Find where the given text appears and provide that cell's center as [x, y] coordinate. 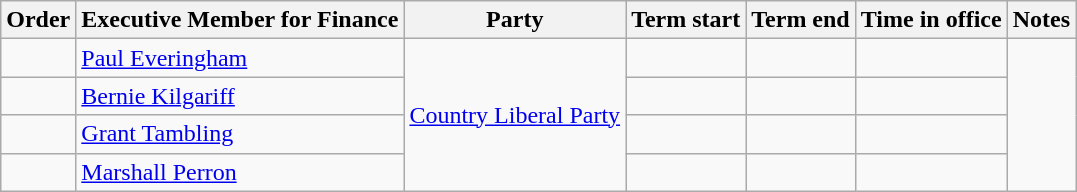
Notes [1041, 20]
Marshall Perron [240, 172]
Time in office [931, 20]
Grant Tambling [240, 134]
Executive Member for Finance [240, 20]
Bernie Kilgariff [240, 96]
Term end [801, 20]
Country Liberal Party [515, 115]
Paul Everingham [240, 58]
Term start [686, 20]
Party [515, 20]
Order [38, 20]
